Provide the [x, y] coordinate of the cell's center where the given text is located.  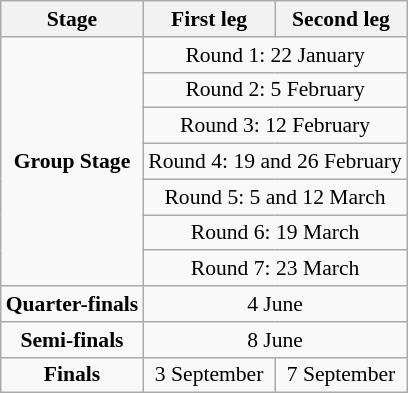
First leg [209, 19]
4 June [275, 304]
Round 1: 22 January [275, 55]
Second leg [341, 19]
3 September [209, 375]
Stage [72, 19]
7 September [341, 375]
Round 3: 12 February [275, 126]
Round 4: 19 and 26 February [275, 162]
Round 2: 5 February [275, 90]
Round 5: 5 and 12 March [275, 197]
Quarter-finals [72, 304]
Round 6: 19 March [275, 233]
8 June [275, 340]
Group Stage [72, 162]
Finals [72, 375]
Semi-finals [72, 340]
Round 7: 23 March [275, 269]
